Locate the cell with the specified text and output its (X, Y) center coordinate. 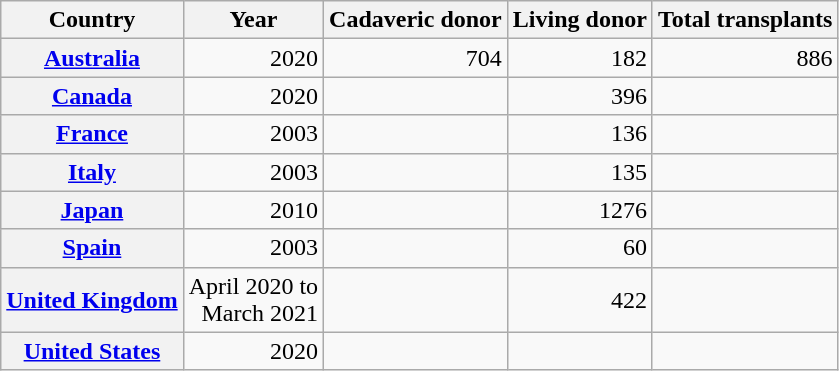
France (92, 134)
1276 (580, 210)
886 (745, 58)
Canada (92, 96)
135 (580, 172)
422 (580, 300)
Italy (92, 172)
United Kingdom (92, 300)
Living donor (580, 20)
Country (92, 20)
Australia (92, 58)
Japan (92, 210)
Cadaveric donor (416, 20)
60 (580, 248)
April 2020 toMarch 2021 (253, 300)
Year (253, 20)
Spain (92, 248)
United States (92, 351)
182 (580, 58)
2010 (253, 210)
704 (416, 58)
396 (580, 96)
136 (580, 134)
Total transplants (745, 20)
